Detect which cell encompasses the target text, then output its (x, y) center coordinate. 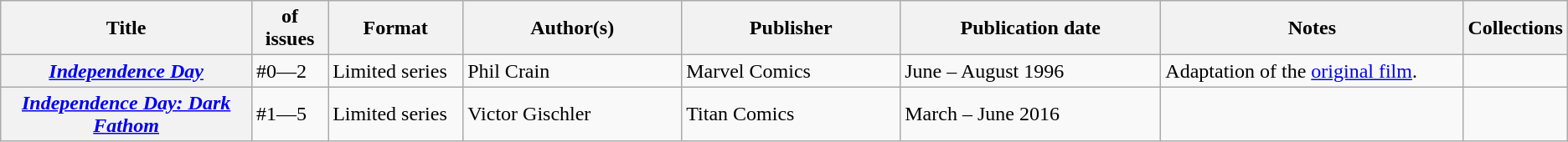
of issues (290, 28)
Marvel Comics (791, 71)
Publication date (1030, 28)
Collections (1515, 28)
#1—5 (290, 114)
Author(s) (573, 28)
Format (395, 28)
Victor Gischler (573, 114)
#0—2 (290, 71)
Independence Day (126, 71)
Adaptation of the original film. (1312, 71)
Notes (1312, 28)
March – June 2016 (1030, 114)
Phil Crain (573, 71)
Independence Day: Dark Fathom (126, 114)
Publisher (791, 28)
Titan Comics (791, 114)
Title (126, 28)
June – August 1996 (1030, 71)
